Output the [X, Y] coordinate of the center of the cell containing the given text.  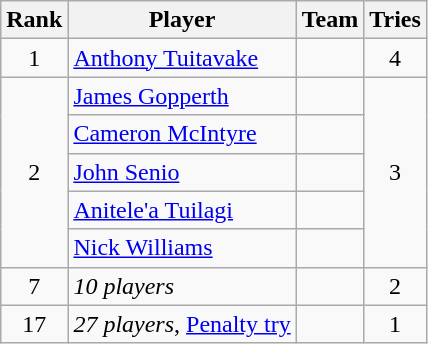
James Gopperth [182, 96]
7 [34, 286]
27 players, Penalty try [182, 324]
John Senio [182, 172]
Nick Williams [182, 248]
10 players [182, 286]
Team [330, 20]
Player [182, 20]
Anthony Tuitavake [182, 58]
3 [396, 172]
4 [396, 58]
Tries [396, 20]
17 [34, 324]
Rank [34, 20]
Anitele'a Tuilagi [182, 210]
Cameron McIntyre [182, 134]
